Find where the given text appears and provide that cell's center as [X, Y] coordinate. 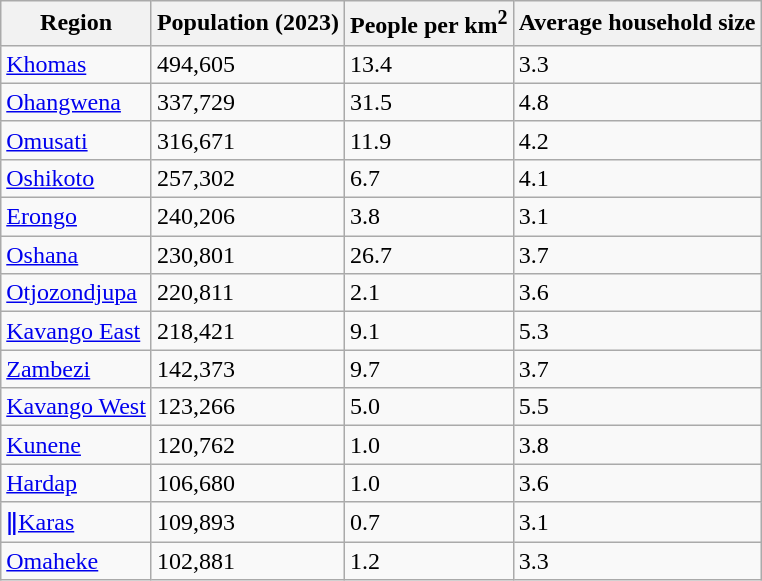
Kavango West [76, 407]
102,881 [248, 561]
142,373 [248, 369]
316,671 [248, 140]
31.5 [428, 102]
4.1 [637, 178]
Zambezi [76, 369]
9.1 [428, 331]
1.2 [428, 561]
337,729 [248, 102]
Omaheke [76, 561]
220,811 [248, 293]
Kavango East [76, 331]
106,680 [248, 483]
Kunene [76, 445]
Oshikoto [76, 178]
11.9 [428, 140]
230,801 [248, 255]
257,302 [248, 178]
ǁKaras [76, 522]
Region [76, 24]
Ohangwena [76, 102]
6.7 [428, 178]
Hardap [76, 483]
5.5 [637, 407]
Population (2023) [248, 24]
Erongo [76, 217]
109,893 [248, 522]
494,605 [248, 64]
240,206 [248, 217]
123,266 [248, 407]
218,421 [248, 331]
Omusati [76, 140]
Otjozondjupa [76, 293]
26.7 [428, 255]
Khomas [76, 64]
People per km2 [428, 24]
5.3 [637, 331]
9.7 [428, 369]
13.4 [428, 64]
Oshana [76, 255]
Average household size [637, 24]
120,762 [248, 445]
5.0 [428, 407]
4.8 [637, 102]
2.1 [428, 293]
0.7 [428, 522]
4.2 [637, 140]
